Return [x, y] of the center of cell containing provided text 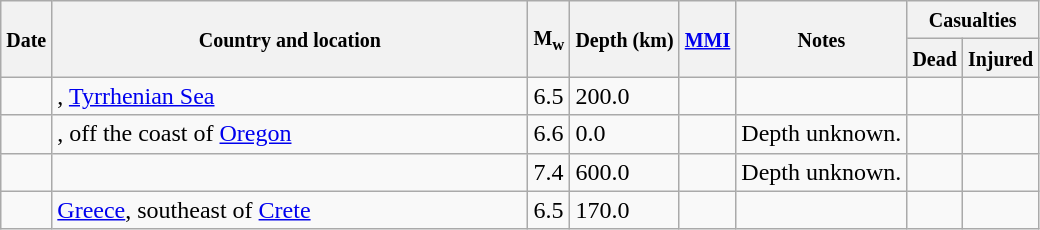
, off the coast of Oregon [290, 134]
Greece, southeast of Crete [290, 210]
7.4 [549, 172]
Mw [549, 39]
MMI [708, 39]
Injured [1000, 58]
Casualties [973, 20]
Date [26, 39]
Country and location [290, 39]
170.0 [624, 210]
600.0 [624, 172]
Depth (km) [624, 39]
Dead [935, 58]
6.6 [549, 134]
Notes [822, 39]
, Tyrrhenian Sea [290, 96]
200.0 [624, 96]
0.0 [624, 134]
